Locate the cell with the specified text and output its [X, Y] center coordinate. 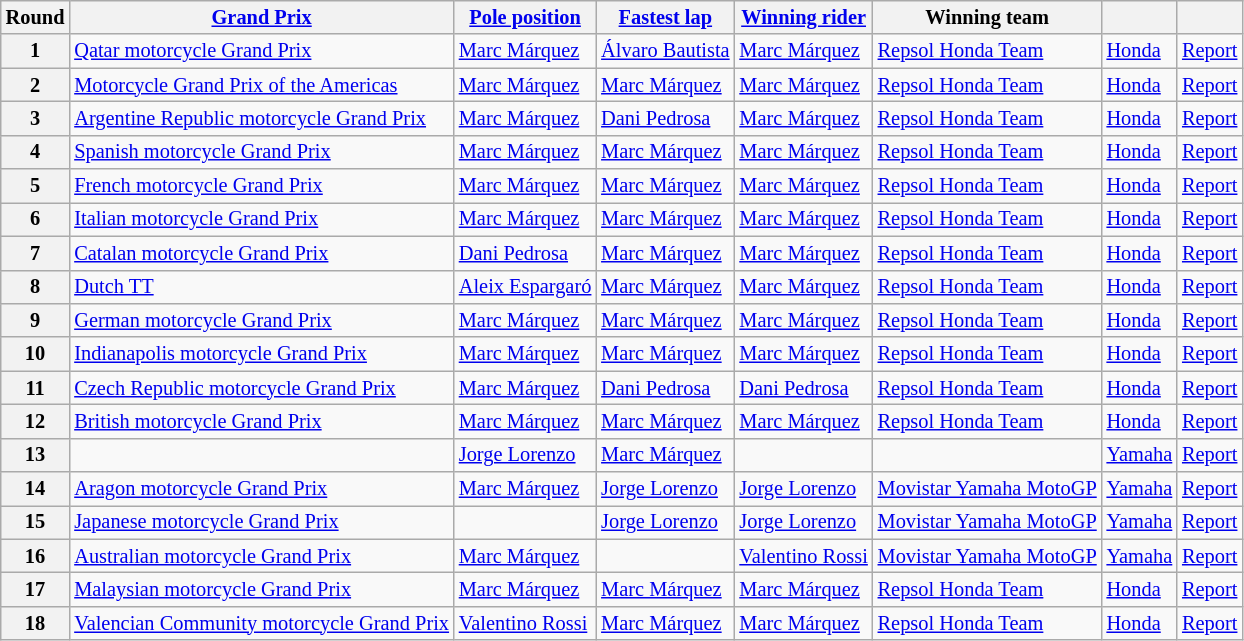
Motorcycle Grand Prix of the Americas [262, 85]
Aleix Espargaró [525, 287]
French motorcycle Grand Prix [262, 186]
Malaysian motorcycle Grand Prix [262, 589]
Fastest lap [665, 17]
Spanish motorcycle Grand Prix [262, 152]
11 [36, 388]
Czech Republic motorcycle Grand Prix [262, 388]
Aragon motorcycle Grand Prix [262, 489]
14 [36, 489]
1 [36, 51]
15 [36, 522]
4 [36, 152]
Round [36, 17]
Valencian Community motorcycle Grand Prix [262, 623]
6 [36, 219]
Álvaro Bautista [665, 51]
16 [36, 556]
10 [36, 354]
9 [36, 320]
Dutch TT [262, 287]
12 [36, 421]
18 [36, 623]
8 [36, 287]
Indianapolis motorcycle Grand Prix [262, 354]
Pole position [525, 17]
Catalan motorcycle Grand Prix [262, 253]
Grand Prix [262, 17]
Winning rider [803, 17]
British motorcycle Grand Prix [262, 421]
Qatar motorcycle Grand Prix [262, 51]
German motorcycle Grand Prix [262, 320]
Argentine Republic motorcycle Grand Prix [262, 118]
7 [36, 253]
Winning team [988, 17]
Japanese motorcycle Grand Prix [262, 522]
Australian motorcycle Grand Prix [262, 556]
Italian motorcycle Grand Prix [262, 219]
2 [36, 85]
3 [36, 118]
13 [36, 455]
5 [36, 186]
17 [36, 589]
